Search for the cell housing the specified text and yield its [X, Y] center coordinate. 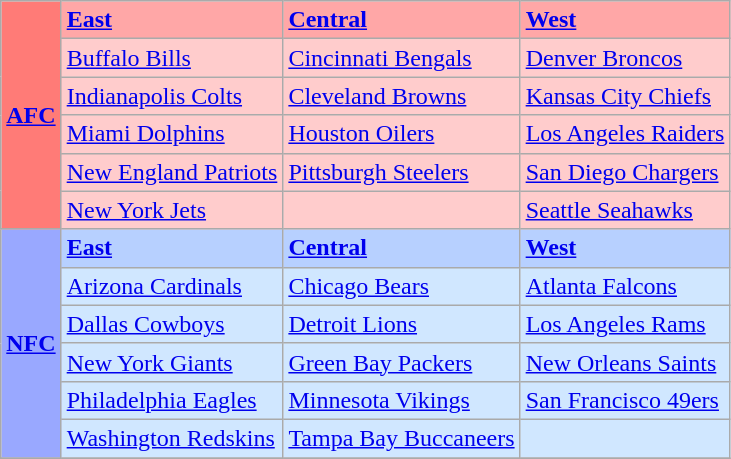
Los Angeles Raiders [625, 134]
Detroit Lions [402, 324]
Buffalo Bills [172, 58]
Cincinnati Bengals [402, 58]
Arizona Cardinals [172, 286]
Miami Dolphins [172, 134]
Seattle Seahawks [625, 210]
Houston Oilers [402, 134]
Cleveland Browns [402, 96]
New York Giants [172, 362]
Denver Broncos [625, 58]
Green Bay Packers [402, 362]
New England Patriots [172, 172]
New Orleans Saints [625, 362]
San Francisco 49ers [625, 400]
Kansas City Chiefs [625, 96]
Dallas Cowboys [172, 324]
Minnesota Vikings [402, 400]
NFC [31, 343]
Pittsburgh Steelers [402, 172]
San Diego Chargers [625, 172]
Chicago Bears [402, 286]
AFC [31, 115]
Washington Redskins [172, 438]
Los Angeles Rams [625, 324]
Tampa Bay Buccaneers [402, 438]
New York Jets [172, 210]
Atlanta Falcons [625, 286]
Philadelphia Eagles [172, 400]
Indianapolis Colts [172, 96]
